Locate the cell with the specified text and output its (x, y) center coordinate. 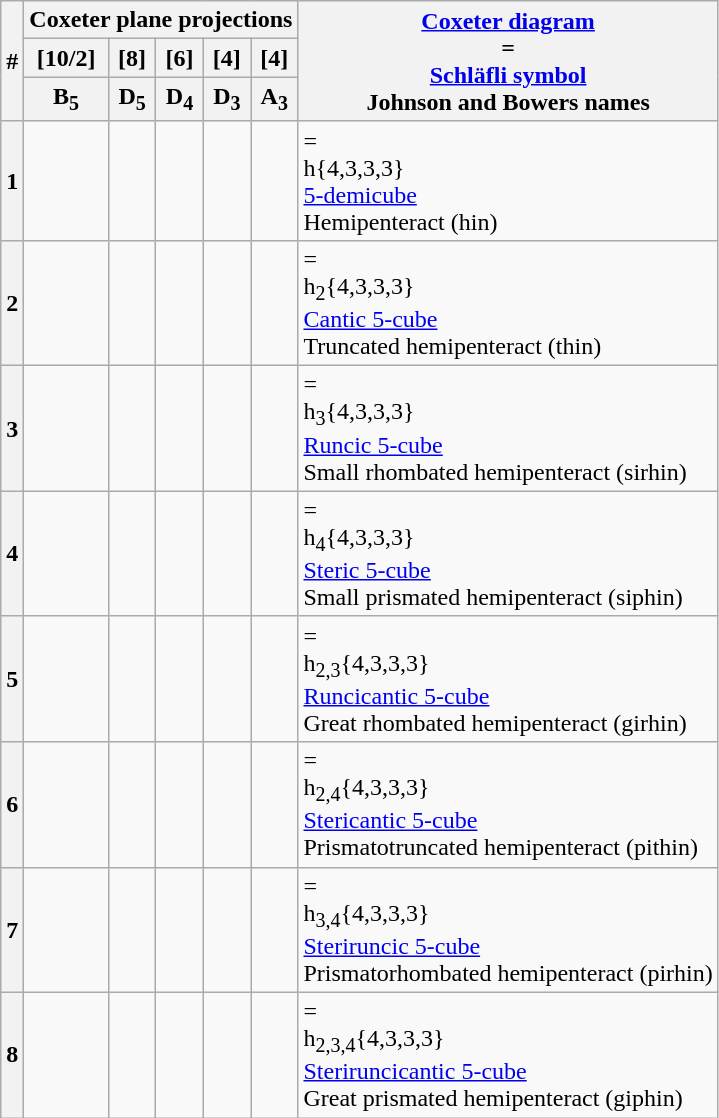
5 (12, 678)
1 (12, 180)
= h3{4,3,3,3}Runcic 5-cubeSmall rhombated hemipenteract (sirhin) (508, 428)
[6] (180, 58)
= h4{4,3,3,3}Steric 5-cubeSmall prismated hemipenteract (siphin) (508, 554)
7 (12, 930)
3 (12, 428)
8 (12, 1054)
# (12, 61)
Coxeter plane projections (161, 20)
= h{4,3,3,3}5-demicubeHemipenteract (hin) (508, 180)
= h3,4{4,3,3,3}Steriruncic 5-cubePrismatorhombated hemipenteract (pirhin) (508, 930)
B5 (66, 99)
6 (12, 804)
A3 (274, 99)
2 (12, 302)
= h2{4,3,3,3}Cantic 5-cubeTruncated hemipenteract (thin) (508, 302)
D4 (180, 99)
D3 (226, 99)
[10/2] (66, 58)
= h2,3,4{4,3,3,3}Steriruncicantic 5-cubeGreat prismated hemipenteract (giphin) (508, 1054)
= h2,4{4,3,3,3}Stericantic 5-cubePrismatotruncated hemipenteract (pithin) (508, 804)
Coxeter diagram = Schläfli symbolJohnson and Bowers names (508, 61)
= h2,3{4,3,3,3}Runcicantic 5-cubeGreat rhombated hemipenteract (girhin) (508, 678)
D5 (132, 99)
4 (12, 554)
[8] (132, 58)
